Determine the (x, y) coordinate at the center of the cell enclosing the given text.  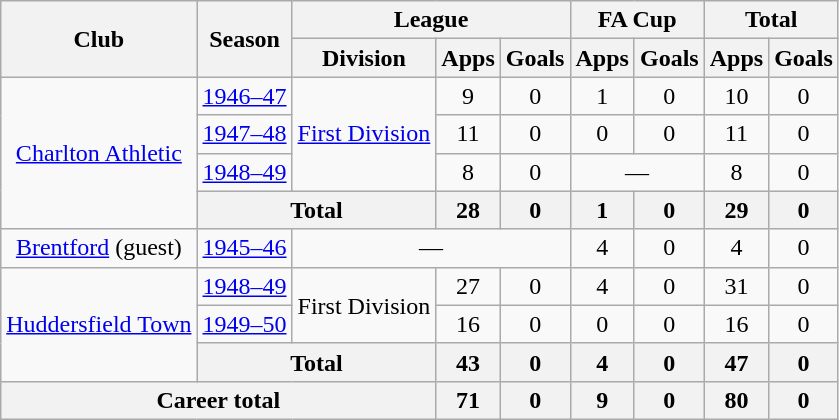
27 (468, 286)
1949–50 (244, 324)
31 (736, 286)
Club (99, 39)
1945–46 (244, 248)
1946–47 (244, 96)
Season (244, 39)
Huddersfield Town (99, 324)
28 (468, 210)
FA Cup (637, 20)
Career total (218, 400)
29 (736, 210)
80 (736, 400)
Charlton Athletic (99, 153)
10 (736, 96)
43 (468, 362)
Brentford (guest) (99, 248)
League (431, 20)
1947–48 (244, 134)
47 (736, 362)
Division (364, 58)
71 (468, 400)
